Return (X, Y) of the center of cell containing provided text 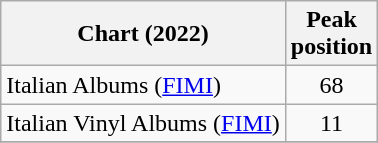
68 (331, 85)
Peakposition (331, 34)
Chart (2022) (144, 34)
Italian Albums (FIMI) (144, 85)
11 (331, 123)
Italian Vinyl Albums (FIMI) (144, 123)
